Output the (X, Y) coordinate of the center of the cell containing the given text.  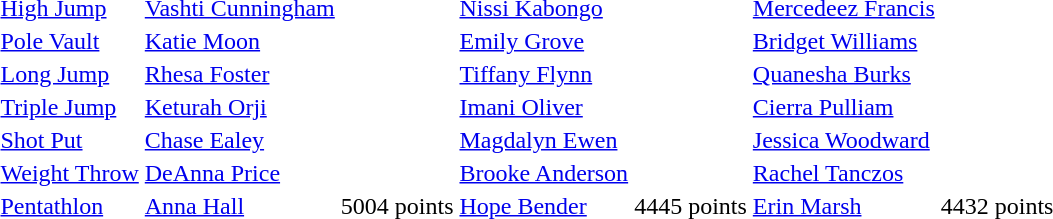
Imani Oliver (544, 107)
Bridget Williams (844, 41)
Magdalyn Ewen (544, 140)
Brooke Anderson (544, 173)
Keturah Orji (240, 107)
Jessica Woodward (844, 140)
DeAnna Price (240, 173)
Quanesha Burks (844, 74)
Cierra Pulliam (844, 107)
Tiffany Flynn (544, 74)
Emily Grove (544, 41)
Katie Moon (240, 41)
Rachel Tanczos (844, 173)
Chase Ealey (240, 140)
Rhesa Foster (240, 74)
